Extract the (x, y) coordinate from the center of the cell holding the provided text.  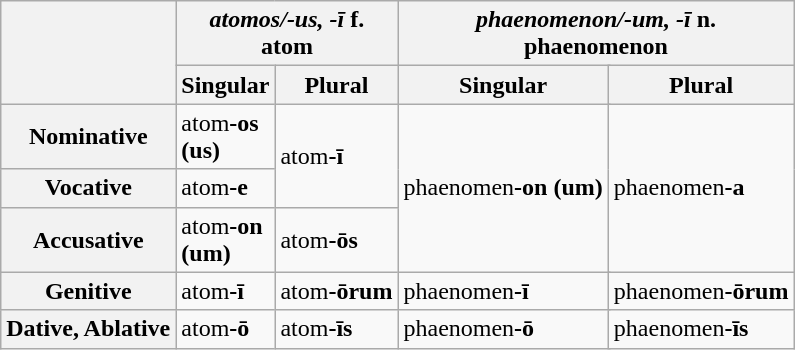
Vocative (88, 188)
atom-os(us) (226, 136)
atom-ōrum (336, 291)
phaenomen-īs (701, 329)
atom-e (226, 188)
phaenomen-on (um) (503, 188)
atom-ōs (336, 240)
Dative, Ablative (88, 329)
atomos/-us, -ī f.atom (287, 34)
Genitive (88, 291)
phaenomen-ōrum (701, 291)
phaenomenon/-um, -ī n.phaenomenon (596, 34)
phaenomen-ō (503, 329)
phaenomen-ī (503, 291)
atom-on(um) (226, 240)
Nominative (88, 136)
Accusative (88, 240)
atom-ō (226, 329)
atom-īs (336, 329)
phaenomen-a (701, 188)
